Capture the cell that displays the provided text and extract its (x, y) central coordinate. 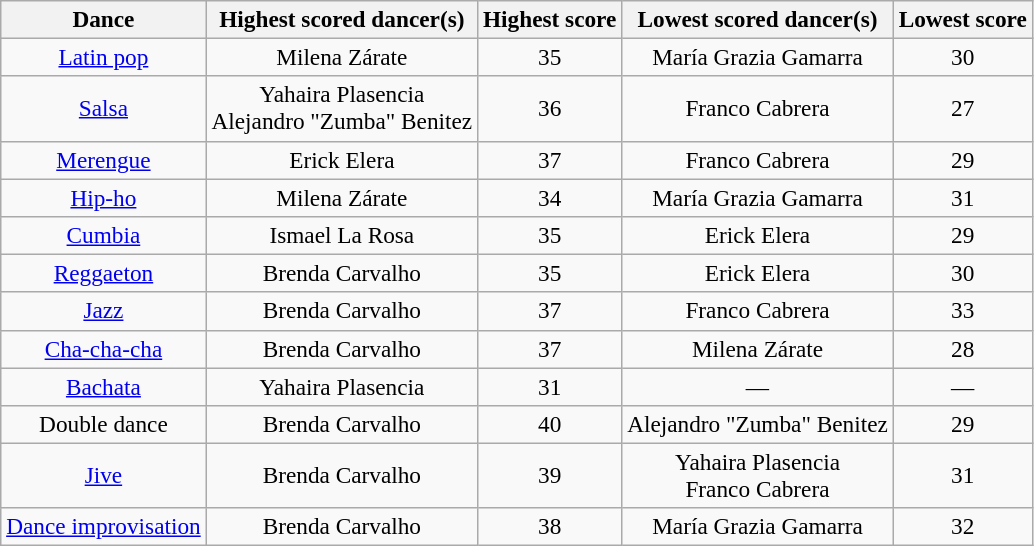
Salsa (104, 108)
Cha-cha-cha (104, 349)
Reggaeton (104, 273)
Highest scored dancer(s) (342, 19)
32 (962, 527)
Cumbia (104, 235)
Bachata (104, 386)
33 (962, 311)
Yahaira PlasenciaAlejandro "Zumba" Benitez (342, 108)
40 (550, 424)
Jazz (104, 311)
Lowest scored dancer(s) (758, 19)
34 (550, 197)
39 (550, 476)
Hip-ho (104, 197)
Highest score (550, 19)
Double dance (104, 424)
38 (550, 527)
Jive (104, 476)
Latin pop (104, 57)
27 (962, 108)
Ismael La Rosa (342, 235)
36 (550, 108)
Merengue (104, 160)
Yahaira PlasenciaFranco Cabrera (758, 476)
Dance improvisation (104, 527)
Yahaira Plasencia (342, 386)
Alejandro "Zumba" Benitez (758, 424)
Dance (104, 19)
Lowest score (962, 19)
28 (962, 349)
